Provide the [X, Y] coordinate of the cell's center where the given text is located.  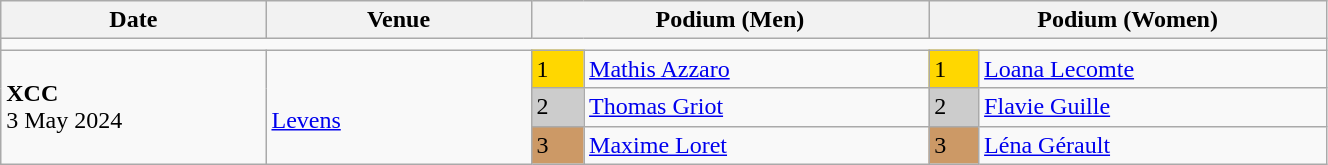
Podium (Women) [1128, 20]
Levens [398, 107]
Venue [398, 20]
Thomas Griot [756, 107]
XCC 3 May 2024 [134, 107]
Date [134, 20]
Léna Gérault [1153, 145]
Maxime Loret [756, 145]
Mathis Azzaro [756, 69]
Flavie Guille [1153, 107]
Loana Lecomte [1153, 69]
Podium (Men) [730, 20]
